Search for the cell housing the specified text and yield its (X, Y) center coordinate. 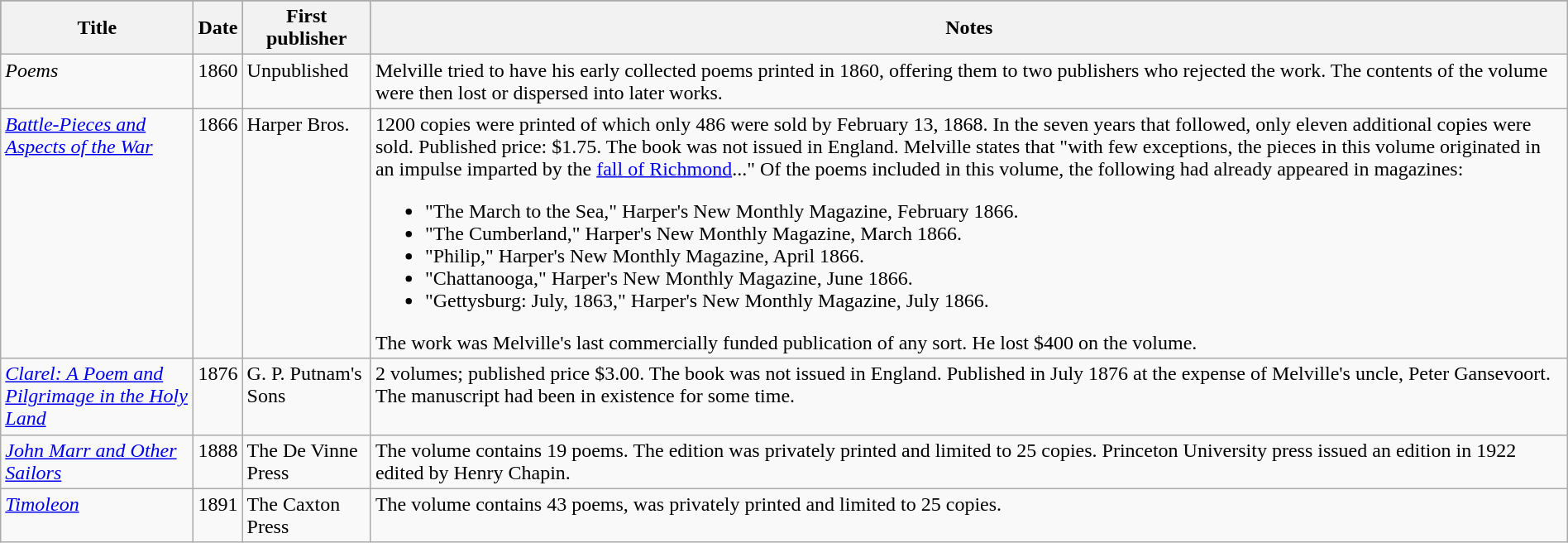
John Marr and Other Sailors (98, 462)
1876 (218, 396)
The De Vinne Press (306, 462)
Date (218, 28)
Harper Bros. (306, 233)
First publisher (306, 28)
Battle-Pieces and Aspects of the War (98, 233)
Title (98, 28)
1888 (218, 462)
1860 (218, 81)
The volume contains 43 poems, was privately printed and limited to 25 copies. (969, 515)
1891 (218, 515)
Notes (969, 28)
G. P. Putnam's Sons (306, 396)
Clarel: A Poem and Pilgrimage in the Holy Land (98, 396)
Poems (98, 81)
Timoleon (98, 515)
Unpublished (306, 81)
1866 (218, 233)
The Caxton Press (306, 515)
